Return the [X, Y] coordinate for the center point of the cell that contains the specified text.  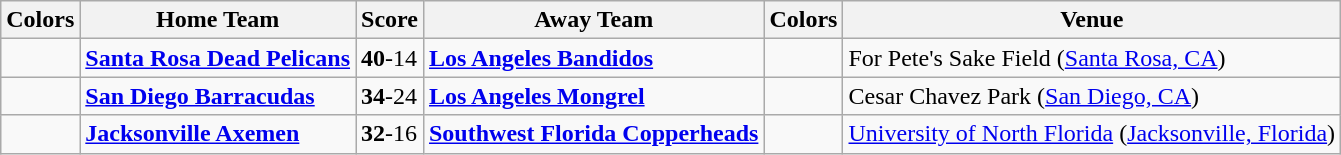
San Diego Barracudas [218, 96]
University of North Florida (Jacksonville, Florida) [1092, 134]
Los Angeles Bandidos [593, 58]
For Pete's Sake Field (Santa Rosa, CA) [1092, 58]
Away Team [593, 20]
Cesar Chavez Park (San Diego, CA) [1092, 96]
32-16 [390, 134]
Venue [1092, 20]
Score [390, 20]
Home Team [218, 20]
Jacksonville Axemen [218, 134]
Santa Rosa Dead Pelicans [218, 58]
40-14 [390, 58]
Los Angeles Mongrel [593, 96]
34-24 [390, 96]
Southwest Florida Copperheads [593, 134]
